Detect which cell encompasses the target text, then output its [X, Y] center coordinate. 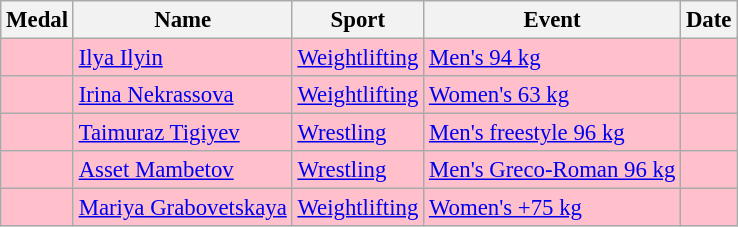
Sport [358, 20]
Medal [38, 20]
Name [182, 20]
Event [552, 20]
Women's +75 kg [552, 208]
Women's 63 kg [552, 95]
Date [709, 20]
Men's freestyle 96 kg [552, 133]
Taimuraz Tigiyev [182, 133]
Men's 94 kg [552, 58]
Irina Nekrassova [182, 95]
Men's Greco-Roman 96 kg [552, 170]
Mariya Grabovetskaya [182, 208]
Asset Mambetov [182, 170]
Ilya Ilyin [182, 58]
